Pinpoint the cell where the given text exists, returning its [x, y] midpoint coordinate. 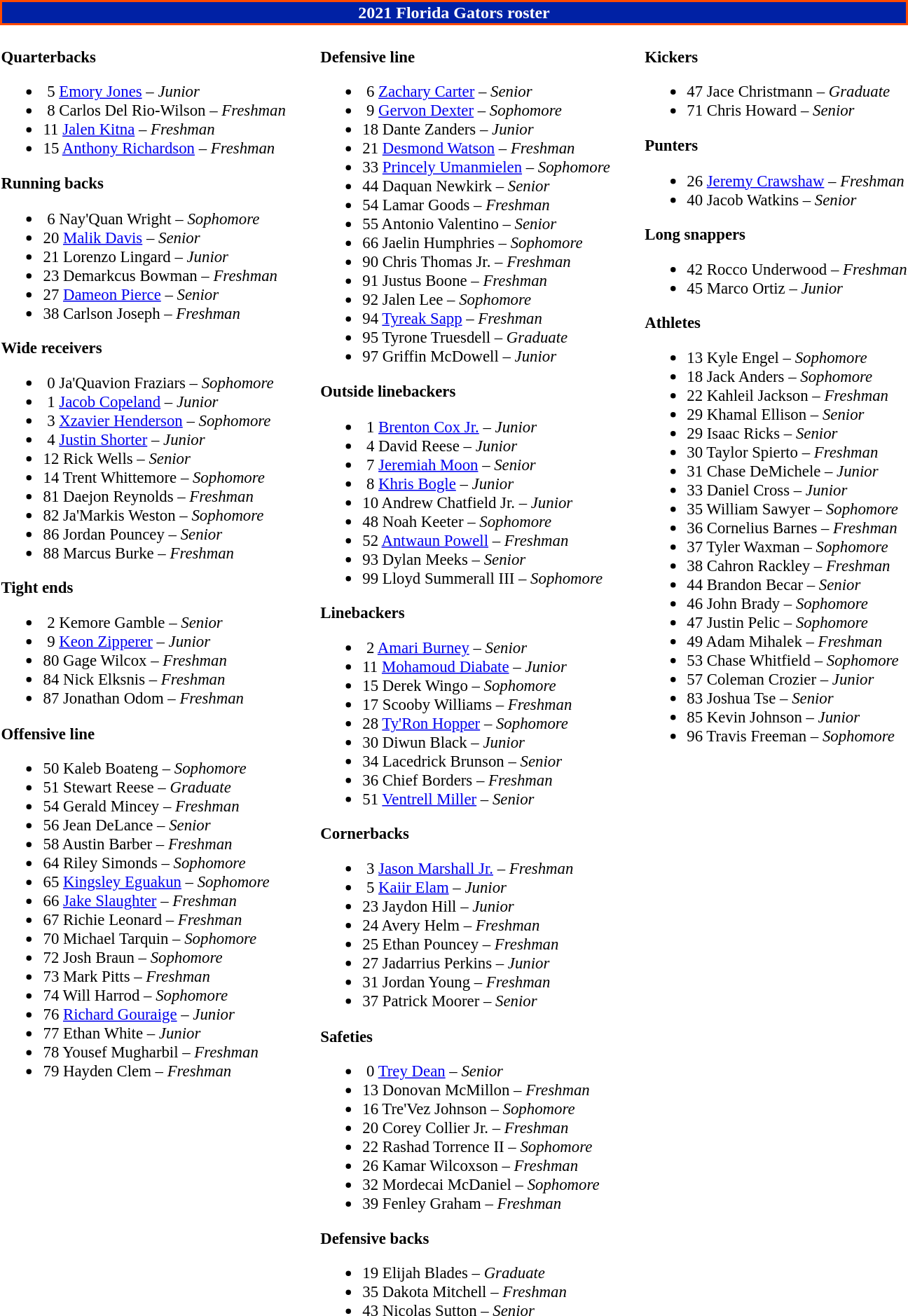
2021 Florida Gators roster [454, 13]
